Search for the cell housing the specified text and yield its (X, Y) center coordinate. 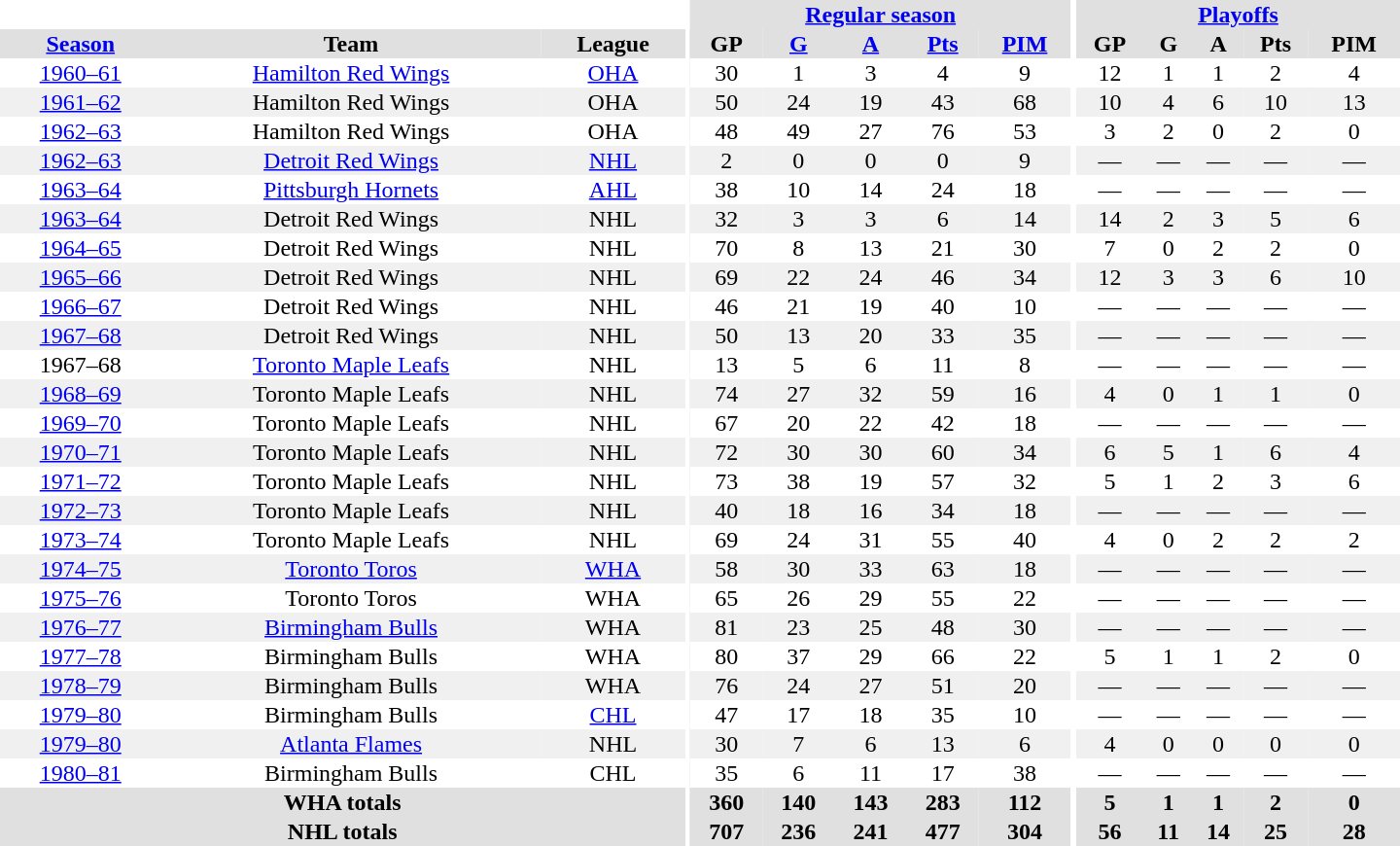
1965–66 (80, 277)
283 (943, 802)
1971–72 (80, 481)
57 (943, 481)
1969–70 (80, 423)
1976–77 (80, 627)
43 (943, 102)
236 (798, 831)
80 (726, 656)
1977–78 (80, 656)
1974–75 (80, 569)
707 (726, 831)
72 (726, 452)
Season (80, 44)
WHA totals (342, 802)
73 (726, 481)
360 (726, 802)
37 (798, 656)
56 (1110, 831)
Playoffs (1239, 15)
143 (870, 802)
58 (726, 569)
68 (1025, 102)
1968–69 (80, 394)
Atlanta Flames (350, 744)
112 (1025, 802)
65 (726, 598)
23 (798, 627)
1978–79 (80, 686)
AHL (613, 190)
51 (943, 686)
28 (1353, 831)
42 (943, 423)
60 (943, 452)
Pittsburgh Hornets (350, 190)
477 (943, 831)
66 (943, 656)
241 (870, 831)
47 (726, 715)
1960–61 (80, 73)
26 (798, 598)
1972–73 (80, 511)
1970–71 (80, 452)
1964–65 (80, 248)
59 (943, 394)
1973–74 (80, 540)
70 (726, 248)
81 (726, 627)
74 (726, 394)
140 (798, 802)
Regular season (881, 15)
63 (943, 569)
304 (1025, 831)
League (613, 44)
1980–81 (80, 773)
49 (798, 131)
31 (870, 540)
1966–67 (80, 306)
67 (726, 423)
53 (1025, 131)
Team (350, 44)
1961–62 (80, 102)
NHL totals (342, 831)
1975–76 (80, 598)
